Scan for the cell matching the given text and deliver its (X, Y) coordinate at center. 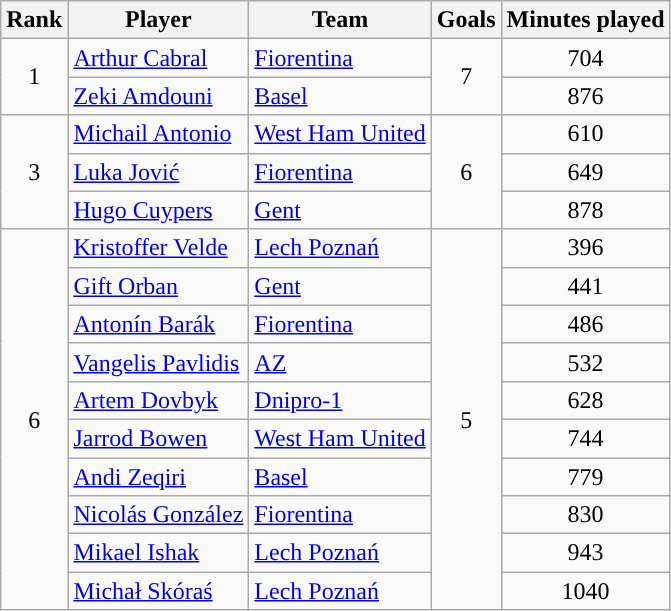
486 (586, 324)
Rank (34, 20)
AZ (340, 362)
Jarrod Bowen (158, 438)
Team (340, 20)
5 (466, 420)
Arthur Cabral (158, 58)
396 (586, 248)
Kristoffer Velde (158, 248)
Michail Antonio (158, 134)
532 (586, 362)
Gift Orban (158, 286)
Luka Jović (158, 172)
7 (466, 77)
Goals (466, 20)
943 (586, 553)
Dnipro-1 (340, 400)
Minutes played (586, 20)
628 (586, 400)
Antonín Barák (158, 324)
830 (586, 515)
Zeki Amdouni (158, 96)
1040 (586, 591)
610 (586, 134)
Michał Skóraś (158, 591)
649 (586, 172)
744 (586, 438)
441 (586, 286)
Player (158, 20)
1 (34, 77)
Artem Dovbyk (158, 400)
Nicolás González (158, 515)
876 (586, 96)
Mikael Ishak (158, 553)
779 (586, 477)
Vangelis Pavlidis (158, 362)
878 (586, 210)
3 (34, 172)
Hugo Cuypers (158, 210)
Andi Zeqiri (158, 477)
704 (586, 58)
